Return the (X, Y) coordinate for the center point of the cell that contains the specified text.  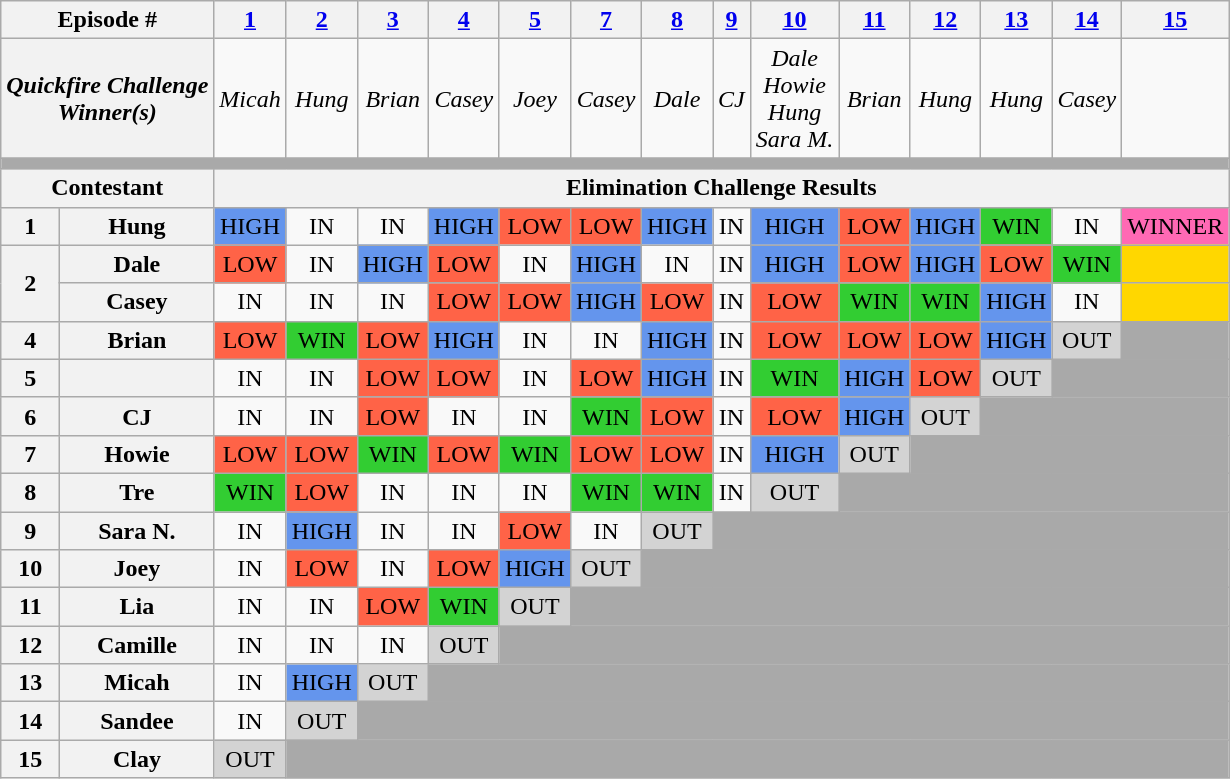
Sandee (137, 721)
6 (30, 416)
WINNER (1176, 226)
DaleHowieHungSara M. (794, 98)
3 (392, 20)
Quickfire ChallengeWinner(s) (108, 98)
Camille (137, 645)
Episode # (108, 20)
Contestant (108, 188)
Howie (137, 454)
Lia (137, 607)
Sara N. (137, 531)
Elimination Challenge Results (722, 188)
Clay (137, 759)
Tre (137, 492)
